Identify which cell holds the provided text, then report its [x, y] central coordinate. 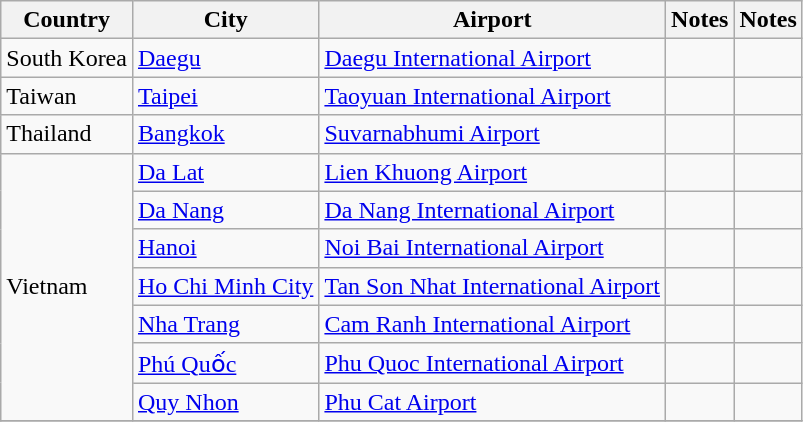
Noi Bai International Airport [492, 248]
South Korea [67, 58]
Daegu [225, 58]
Phu Quoc International Airport [492, 363]
Tan Son Nhat International Airport [492, 286]
Thailand [67, 134]
Taoyuan International Airport [492, 96]
Vietnam [67, 287]
Nha Trang [225, 324]
Da Nang [225, 210]
Quy Nhon [225, 402]
Lien Khuong Airport [492, 172]
Da Nang International Airport [492, 210]
City [225, 20]
Ho Chi Minh City [225, 286]
Suvarnabhumi Airport [492, 134]
Cam Ranh International Airport [492, 324]
Taiwan [67, 96]
Country [67, 20]
Taipei [225, 96]
Daegu International Airport [492, 58]
Da Lat [225, 172]
Hanoi [225, 248]
Airport [492, 20]
Phu Cat Airport [492, 402]
Bangkok [225, 134]
Phú Quốc [225, 363]
